Provide the (x, y) coordinate of the cell's center where the given text is located.  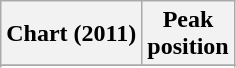
Chart (2011) (72, 34)
Peakposition (188, 34)
